From the cell containing the given text, extract its center point as [X, Y] coordinate. 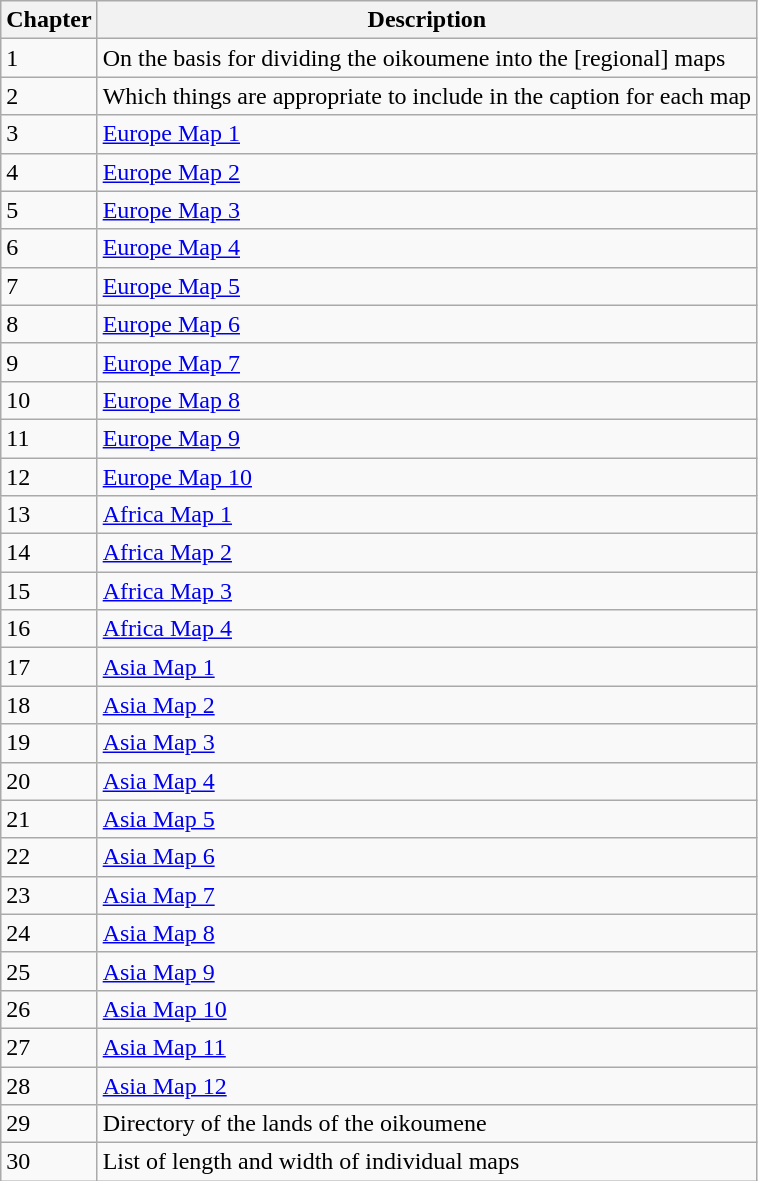
Europe Map 1 [426, 134]
7 [49, 286]
6 [49, 248]
21 [49, 819]
18 [49, 705]
Chapter [49, 20]
Europe Map 2 [426, 172]
12 [49, 477]
10 [49, 400]
27 [49, 1047]
Europe Map 6 [426, 324]
29 [49, 1124]
26 [49, 1009]
Asia Map 5 [426, 819]
Africa Map 1 [426, 515]
23 [49, 895]
Asia Map 7 [426, 895]
4 [49, 172]
30 [49, 1162]
20 [49, 781]
Asia Map 2 [426, 705]
Africa Map 3 [426, 591]
On the basis for dividing the oikoumene into the [regional] maps [426, 58]
11 [49, 438]
List of length and width of individual maps [426, 1162]
13 [49, 515]
Asia Map 3 [426, 743]
14 [49, 553]
Asia Map 6 [426, 857]
Asia Map 1 [426, 667]
Asia Map 10 [426, 1009]
Europe Map 7 [426, 362]
22 [49, 857]
Asia Map 12 [426, 1085]
16 [49, 629]
Europe Map 3 [426, 210]
19 [49, 743]
Asia Map 8 [426, 933]
Europe Map 4 [426, 248]
Asia Map 9 [426, 971]
Which things are appropriate to include in the caption for each map [426, 96]
3 [49, 134]
9 [49, 362]
8 [49, 324]
5 [49, 210]
1 [49, 58]
Europe Map 10 [426, 477]
24 [49, 933]
Europe Map 9 [426, 438]
Europe Map 5 [426, 286]
Directory of the lands of the oikoumene [426, 1124]
Africa Map 4 [426, 629]
28 [49, 1085]
15 [49, 591]
25 [49, 971]
Europe Map 8 [426, 400]
Asia Map 11 [426, 1047]
2 [49, 96]
Asia Map 4 [426, 781]
Description [426, 20]
17 [49, 667]
Africa Map 2 [426, 553]
